From the cell containing the given text, extract its center point as [x, y] coordinate. 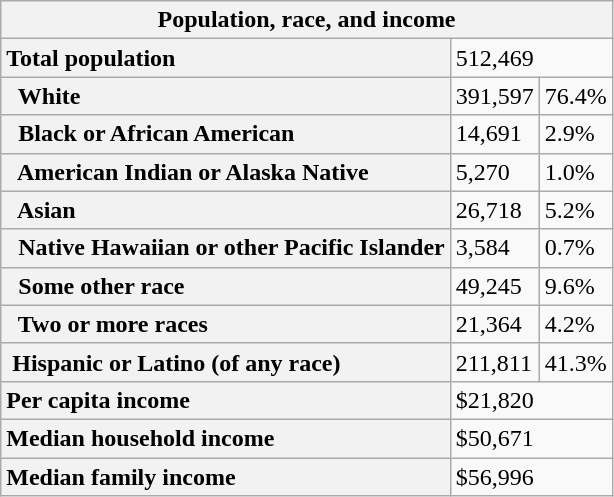
26,718 [494, 210]
Black or African American [226, 134]
211,811 [494, 362]
4.2% [576, 324]
391,597 [494, 96]
$56,996 [531, 477]
2.9% [576, 134]
5,270 [494, 172]
1.0% [576, 172]
Total population [226, 58]
American Indian or Alaska Native [226, 172]
3,584 [494, 248]
Median family income [226, 477]
Per capita income [226, 400]
Two or more races [226, 324]
0.7% [576, 248]
Asian [226, 210]
76.4% [576, 96]
Hispanic or Latino (of any race) [226, 362]
5.2% [576, 210]
$21,820 [531, 400]
Native Hawaiian or other Pacific Islander [226, 248]
21,364 [494, 324]
Some other race [226, 286]
49,245 [494, 286]
$50,671 [531, 438]
14,691 [494, 134]
41.3% [576, 362]
9.6% [576, 286]
White [226, 96]
Population, race, and income [307, 20]
512,469 [531, 58]
Median household income [226, 438]
